Find where the given text appears and provide that cell's center as (X, Y) coordinate. 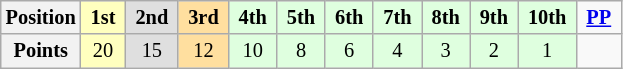
10 (253, 51)
Position (41, 17)
5th (301, 17)
9th (494, 17)
8 (301, 51)
6th (349, 17)
1 (547, 51)
2 (494, 51)
20 (104, 51)
15 (152, 51)
6 (349, 51)
PP (598, 17)
Points (41, 51)
2nd (152, 17)
8th (446, 17)
3rd (203, 17)
10th (547, 17)
4 (397, 51)
7th (397, 17)
12 (203, 51)
4th (253, 17)
1st (104, 17)
3 (446, 51)
